Scan for the cell matching the given text and deliver its (X, Y) coordinate at center. 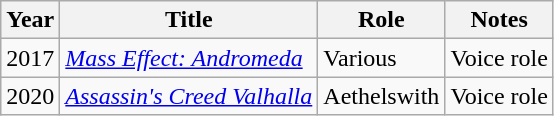
Title (189, 20)
Aethelswith (382, 96)
2020 (30, 96)
Various (382, 58)
2017 (30, 58)
Notes (500, 20)
Year (30, 20)
Role (382, 20)
Assassin's Creed Valhalla (189, 96)
Mass Effect: Andromeda (189, 58)
